Return (X, Y) of the center of cell containing provided text 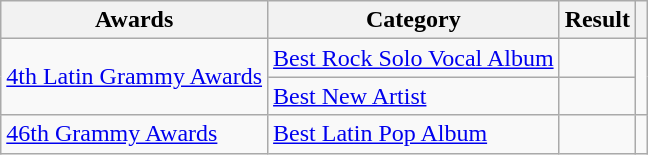
Awards (134, 20)
4th Latin Grammy Awards (134, 77)
46th Grammy Awards (134, 134)
Category (414, 20)
Best Rock Solo Vocal Album (414, 58)
Result (597, 20)
Best Latin Pop Album (414, 134)
Best New Artist (414, 96)
